Pinpoint the cell where the given text exists, returning its [x, y] midpoint coordinate. 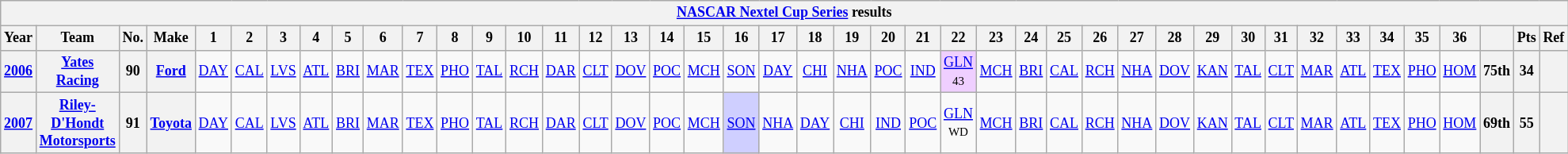
15 [704, 38]
90 [133, 71]
20 [888, 38]
5 [349, 38]
14 [667, 38]
GLN43 [959, 71]
13 [631, 38]
35 [1421, 38]
27 [1137, 38]
21 [923, 38]
No. [133, 38]
Make [171, 38]
NASCAR Nextel Cup Series results [784, 13]
69th [1497, 123]
8 [455, 38]
19 [853, 38]
GLNWD [959, 123]
18 [815, 38]
Pts [1526, 38]
2006 [19, 71]
2007 [19, 123]
75th [1497, 71]
10 [525, 38]
32 [1317, 38]
Riley-D'Hondt Motorsports [78, 123]
36 [1459, 38]
6 [383, 38]
33 [1353, 38]
Ford [171, 71]
55 [1526, 123]
25 [1065, 38]
7 [420, 38]
11 [561, 38]
22 [959, 38]
24 [1032, 38]
31 [1280, 38]
91 [133, 123]
2 [249, 38]
1 [213, 38]
4 [316, 38]
26 [1100, 38]
17 [778, 38]
9 [489, 38]
23 [996, 38]
Toyota [171, 123]
29 [1212, 38]
Yates Racing [78, 71]
28 [1175, 38]
Year [19, 38]
12 [596, 38]
16 [742, 38]
Team [78, 38]
Ref [1554, 38]
30 [1248, 38]
3 [284, 38]
